Capture the cell that displays the provided text and extract its (X, Y) central coordinate. 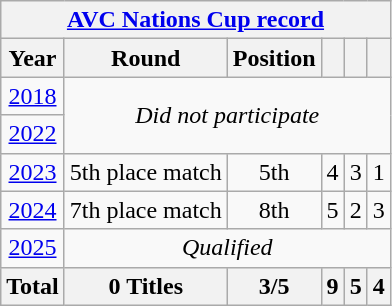
2022 (33, 134)
Qualified (227, 248)
8th (274, 210)
0 Titles (146, 286)
1 (378, 172)
5th (274, 172)
3/5 (274, 286)
Total (33, 286)
2 (356, 210)
9 (332, 286)
Year (33, 58)
2025 (33, 248)
2023 (33, 172)
AVC Nations Cup record (196, 20)
2018 (33, 96)
7th place match (146, 210)
Did not participate (227, 115)
Round (146, 58)
Position (274, 58)
2024 (33, 210)
5th place match (146, 172)
